Identify which cell holds the provided text, then report its (X, Y) central coordinate. 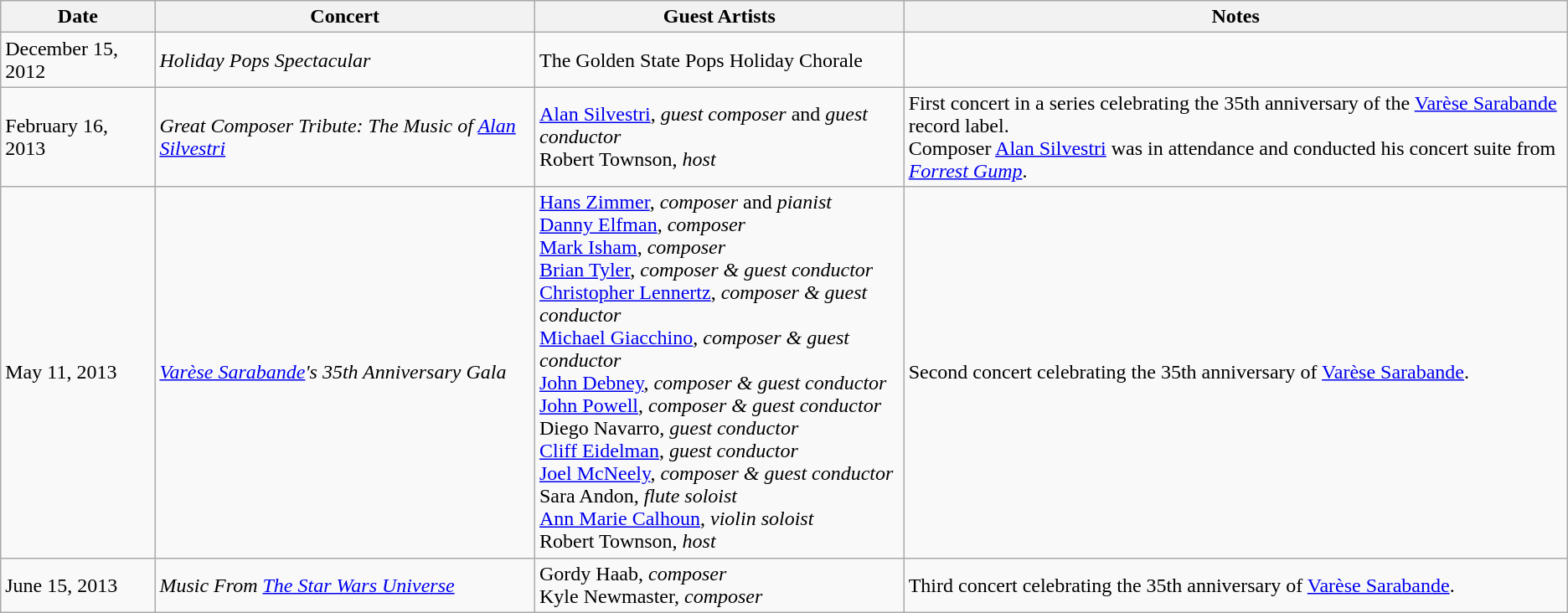
May 11, 2013 (78, 372)
Holiday Pops Spectacular (345, 60)
Alan Silvestri, guest composer and guest conductorRobert Townson, host (719, 137)
Guest Artists (719, 17)
June 15, 2013 (78, 585)
December 15, 2012 (78, 60)
Varèse Sarabande's 35th Anniversary Gala (345, 372)
February 16, 2013 (78, 137)
Great Composer Tribute: The Music of Alan Silvestri (345, 137)
Music From The Star Wars Universe (345, 585)
Third concert celebrating the 35th anniversary of Varèse Sarabande. (1235, 585)
Notes (1235, 17)
Gordy Haab, composer Kyle Newmaster, composer (719, 585)
Concert (345, 17)
Date (78, 17)
The Golden State Pops Holiday Chorale (719, 60)
Second concert celebrating the 35th anniversary of Varèse Sarabande. (1235, 372)
